Scan for the cell matching the given text and deliver its (x, y) coordinate at center. 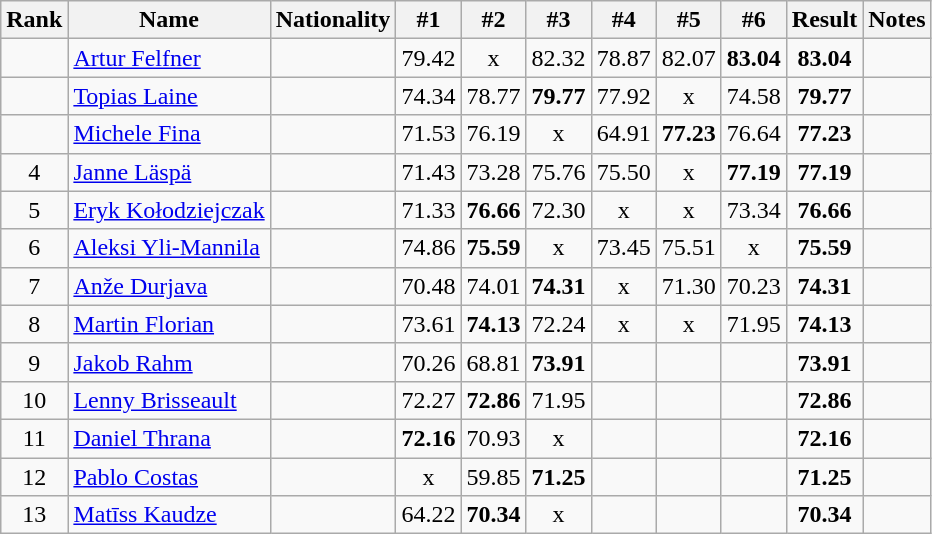
Topias Laine (169, 96)
Lenny Brisseault (169, 400)
79.42 (428, 58)
Martin Florian (169, 324)
70.23 (754, 286)
59.85 (494, 477)
70.93 (494, 438)
13 (34, 515)
82.07 (688, 58)
#1 (428, 20)
75.51 (688, 248)
64.91 (624, 134)
74.01 (494, 286)
Notes (897, 20)
Anže Durjava (169, 286)
82.32 (558, 58)
5 (34, 210)
70.48 (428, 286)
70.26 (428, 362)
Rank (34, 20)
76.19 (494, 134)
72.30 (558, 210)
#5 (688, 20)
71.33 (428, 210)
Matīss Kaudze (169, 515)
74.86 (428, 248)
#6 (754, 20)
Jakob Rahm (169, 362)
#2 (494, 20)
10 (34, 400)
68.81 (494, 362)
78.87 (624, 58)
71.43 (428, 172)
73.34 (754, 210)
Name (169, 20)
76.64 (754, 134)
12 (34, 477)
Daniel Thrana (169, 438)
71.53 (428, 134)
Eryk Kołodziejczak (169, 210)
11 (34, 438)
72.27 (428, 400)
74.58 (754, 96)
Artur Felfner (169, 58)
Michele Fina (169, 134)
73.28 (494, 172)
#3 (558, 20)
71.30 (688, 286)
6 (34, 248)
73.61 (428, 324)
9 (34, 362)
#4 (624, 20)
73.45 (624, 248)
Nationality (333, 20)
Janne Läspä (169, 172)
8 (34, 324)
77.92 (624, 96)
Result (824, 20)
72.24 (558, 324)
7 (34, 286)
74.34 (428, 96)
75.50 (624, 172)
4 (34, 172)
Aleksi Yli-Mannila (169, 248)
64.22 (428, 515)
78.77 (494, 96)
Pablo Costas (169, 477)
75.76 (558, 172)
